Locate the cell with the specified text and output its (X, Y) center coordinate. 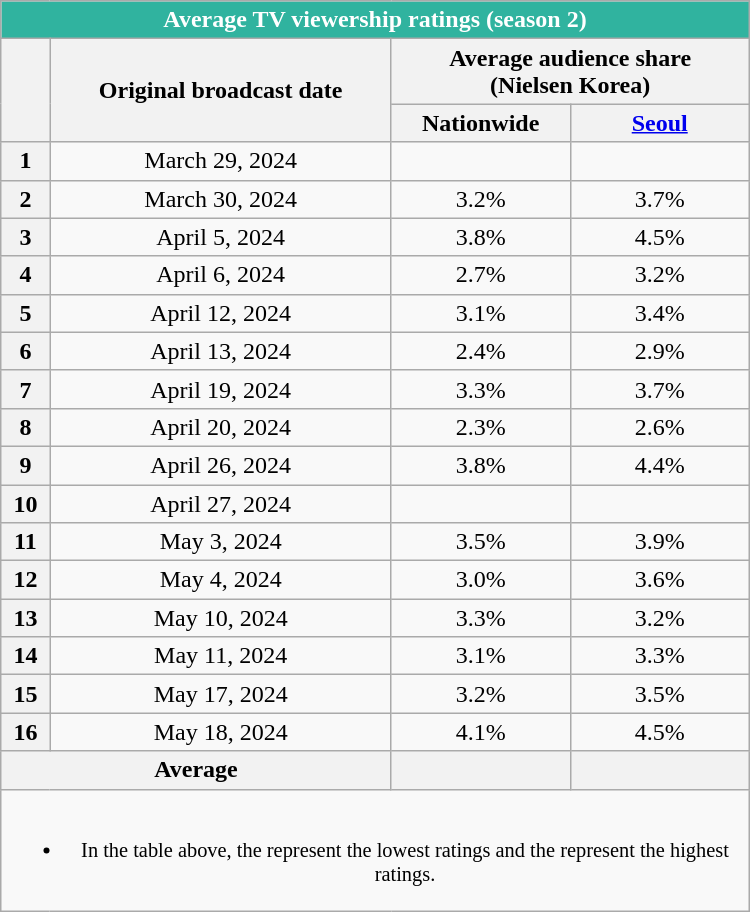
2 (26, 199)
10 (26, 503)
16 (26, 732)
3.0% (480, 580)
3.9% (660, 542)
3.6% (660, 580)
2.4% (480, 351)
12 (26, 580)
May 11, 2024 (220, 656)
Average TV viewership ratings (season 2) (375, 20)
6 (26, 351)
13 (26, 618)
April 5, 2024 (220, 237)
May 3, 2024 (220, 542)
Average audience share(Nielsen Korea) (570, 72)
In the table above, the represent the lowest ratings and the represent the highest ratings. (375, 850)
May 4, 2024 (220, 580)
Nationwide (480, 123)
Seoul (660, 123)
May 18, 2024 (220, 732)
March 30, 2024 (220, 199)
4 (26, 275)
9 (26, 465)
May 17, 2024 (220, 694)
March 29, 2024 (220, 161)
15 (26, 694)
2.6% (660, 427)
3 (26, 237)
14 (26, 656)
April 20, 2024 (220, 427)
April 6, 2024 (220, 275)
2.3% (480, 427)
4.4% (660, 465)
1 (26, 161)
2.7% (480, 275)
11 (26, 542)
April 13, 2024 (220, 351)
7 (26, 389)
3.4% (660, 313)
4.1% (480, 732)
April 19, 2024 (220, 389)
5 (26, 313)
April 26, 2024 (220, 465)
April 27, 2024 (220, 503)
April 12, 2024 (220, 313)
8 (26, 427)
2.9% (660, 351)
Original broadcast date (220, 90)
Average (196, 770)
May 10, 2024 (220, 618)
